For the text-containing cell, return its midpoint in (X, Y) coordinate format. 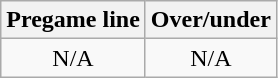
Over/under (210, 20)
Pregame line (74, 20)
